Detect which cell encompasses the target text, then output its (X, Y) center coordinate. 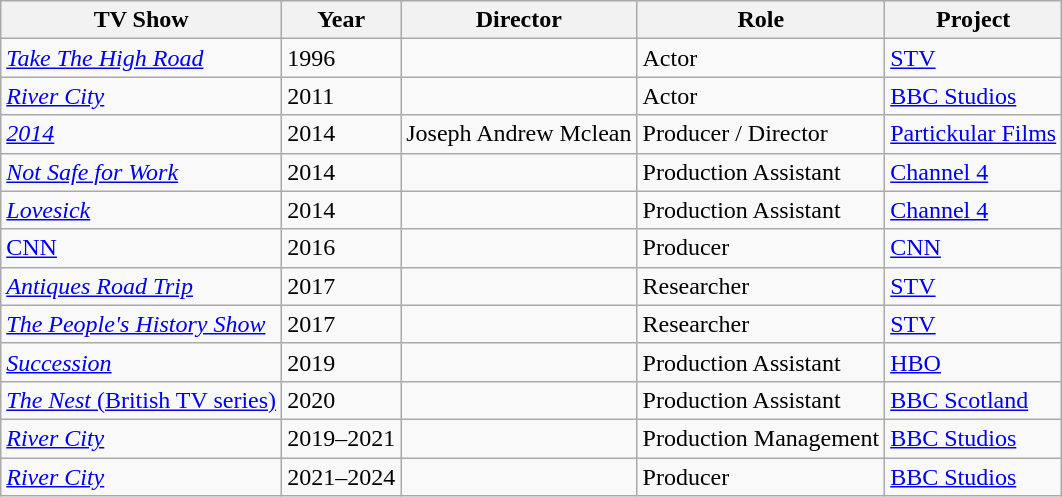
Producer / Director (761, 134)
Take The High Road (142, 58)
Joseph Andrew Mclean (519, 134)
The People's History Show (142, 324)
Project (974, 20)
The Nest (British TV series) (142, 400)
Not Safe for Work (142, 172)
2016 (342, 248)
Production Management (761, 438)
2020 (342, 400)
Lovesick (142, 210)
Partickular Films (974, 134)
Role (761, 20)
Director (519, 20)
Antiques Road Trip (142, 286)
HBO (974, 362)
2019–2021 (342, 438)
Succession (142, 362)
2021–2024 (342, 477)
Year (342, 20)
2011 (342, 96)
2019 (342, 362)
1996 (342, 58)
BBC Scotland (974, 400)
TV Show (142, 20)
